Search for the cell housing the specified text and yield its [x, y] center coordinate. 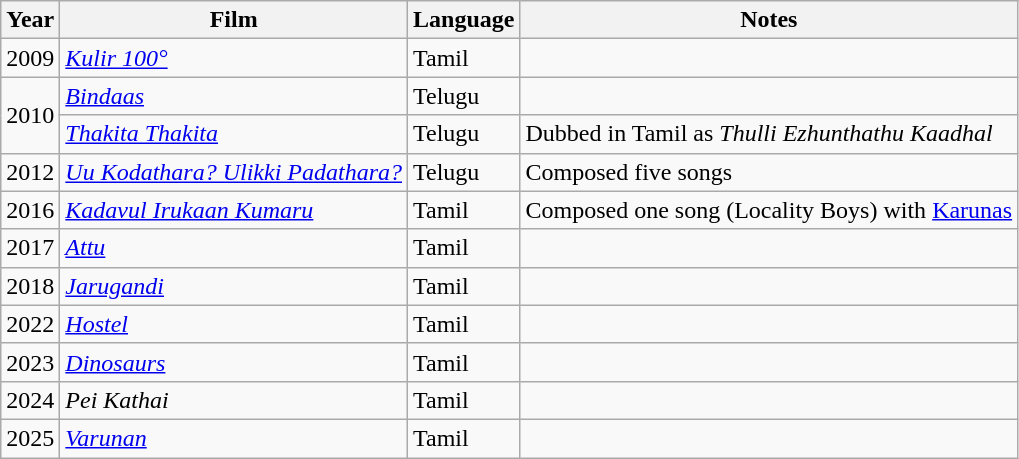
Thakita Thakita [234, 134]
2024 [30, 400]
Bindaas [234, 96]
Hostel [234, 324]
Pei Kathai [234, 400]
Notes [769, 20]
2016 [30, 210]
Varunan [234, 438]
Kulir 100° [234, 58]
Dinosaurs [234, 362]
2009 [30, 58]
2010 [30, 115]
2025 [30, 438]
Year [30, 20]
Language [464, 20]
Uu Kodathara? Ulikki Padathara? [234, 172]
Jarugandi [234, 286]
Composed five songs [769, 172]
Attu [234, 248]
2012 [30, 172]
Dubbed in Tamil as Thulli Ezhunthathu Kaadhal [769, 134]
2018 [30, 286]
Composed one song (Locality Boys) with Karunas [769, 210]
2017 [30, 248]
2022 [30, 324]
2023 [30, 362]
Kadavul Irukaan Kumaru [234, 210]
Film [234, 20]
